Identify which cell holds the provided text, then report its (X, Y) central coordinate. 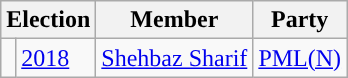
PML(N) (300, 58)
2018 (56, 58)
Party (300, 20)
Election (48, 20)
Shehbaz Sharif (174, 58)
Member (174, 20)
